Find where the given text appears and provide that cell's center as (X, Y) coordinate. 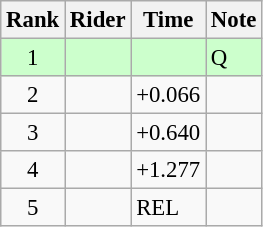
3 (33, 133)
Time (168, 20)
Rider (98, 20)
Q (234, 58)
Rank (33, 20)
Note (234, 20)
1 (33, 58)
4 (33, 170)
+0.640 (168, 133)
2 (33, 95)
REL (168, 208)
+0.066 (168, 95)
5 (33, 208)
+1.277 (168, 170)
